From the cell containing the given text, extract its center point as [x, y] coordinate. 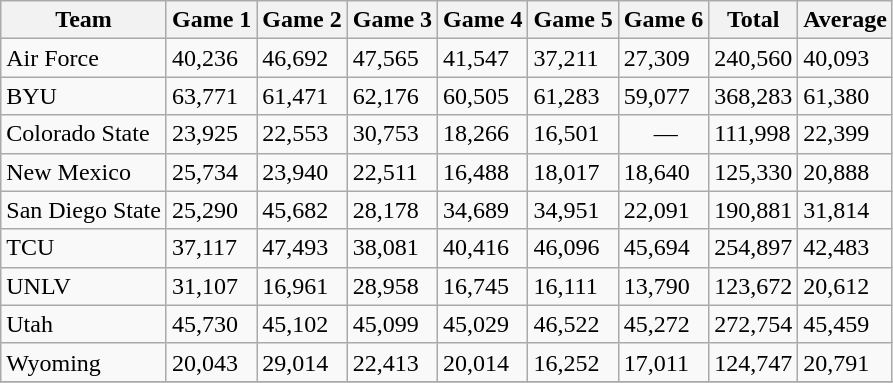
Air Force [84, 58]
37,117 [211, 248]
45,682 [302, 210]
20,791 [846, 362]
31,107 [211, 286]
123,672 [754, 286]
20,043 [211, 362]
Game 2 [302, 20]
Utah [84, 324]
45,730 [211, 324]
47,565 [392, 58]
BYU [84, 96]
59,077 [663, 96]
41,547 [483, 58]
Total [754, 20]
16,252 [573, 362]
22,091 [663, 210]
San Diego State [84, 210]
Game 1 [211, 20]
62,176 [392, 96]
125,330 [754, 172]
16,111 [573, 286]
46,522 [573, 324]
22,399 [846, 134]
190,881 [754, 210]
61,380 [846, 96]
— [663, 134]
60,505 [483, 96]
Game 5 [573, 20]
61,471 [302, 96]
20,888 [846, 172]
40,093 [846, 58]
20,014 [483, 362]
New Mexico [84, 172]
45,694 [663, 248]
46,096 [573, 248]
23,925 [211, 134]
124,747 [754, 362]
Team [84, 20]
34,689 [483, 210]
254,897 [754, 248]
27,309 [663, 58]
28,178 [392, 210]
18,017 [573, 172]
111,998 [754, 134]
16,488 [483, 172]
272,754 [754, 324]
20,612 [846, 286]
45,459 [846, 324]
22,511 [392, 172]
45,099 [392, 324]
16,961 [302, 286]
45,029 [483, 324]
Colorado State [84, 134]
Average [846, 20]
40,236 [211, 58]
13,790 [663, 286]
Game 3 [392, 20]
240,560 [754, 58]
22,413 [392, 362]
Game 6 [663, 20]
16,745 [483, 286]
18,266 [483, 134]
31,814 [846, 210]
25,290 [211, 210]
46,692 [302, 58]
TCU [84, 248]
18,640 [663, 172]
47,493 [302, 248]
29,014 [302, 362]
63,771 [211, 96]
37,211 [573, 58]
23,940 [302, 172]
30,753 [392, 134]
45,102 [302, 324]
40,416 [483, 248]
17,011 [663, 362]
28,958 [392, 286]
22,553 [302, 134]
Game 4 [483, 20]
42,483 [846, 248]
25,734 [211, 172]
38,081 [392, 248]
45,272 [663, 324]
UNLV [84, 286]
34,951 [573, 210]
61,283 [573, 96]
368,283 [754, 96]
Wyoming [84, 362]
16,501 [573, 134]
